For the text-containing cell, return its midpoint in [X, Y] coordinate format. 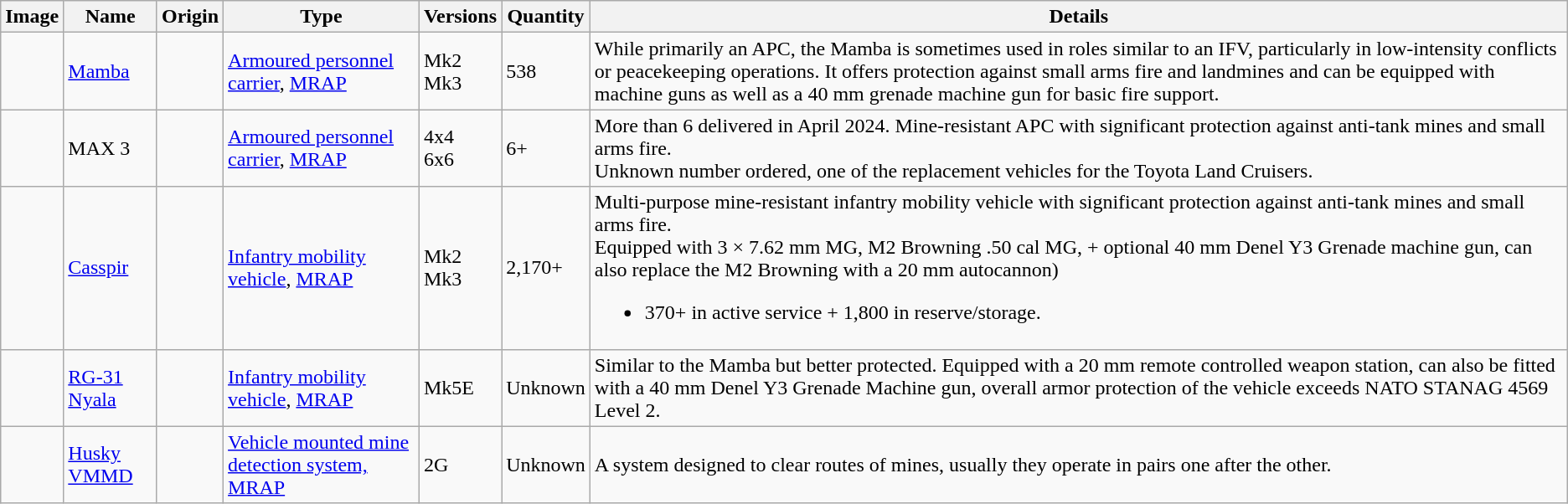
Vehicle mounted mine detection system, MRAP [322, 465]
Mk5E [460, 388]
Versions [460, 17]
538 [546, 71]
A system designed to clear routes of mines, usually they operate in pairs one after the other. [1079, 465]
Type [322, 17]
Name [111, 17]
Image [32, 17]
MAX 3 [111, 148]
6+ [546, 148]
Origin [189, 17]
2,170+ [546, 268]
Casspir [111, 268]
2G [460, 465]
Quantity [546, 17]
4x46x6 [460, 148]
Husky VMMD [111, 465]
Mamba [111, 71]
Details [1079, 17]
RG-31 Nyala [111, 388]
